Detect which cell encompasses the target text, then output its (x, y) center coordinate. 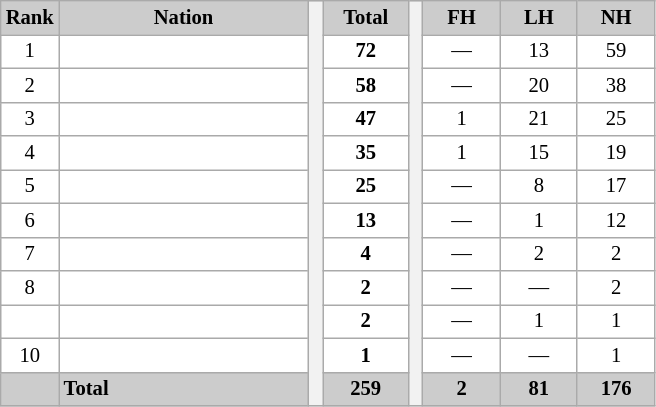
35 (366, 153)
17 (616, 186)
10 (30, 355)
81 (538, 389)
7 (30, 254)
5 (30, 186)
47 (366, 119)
38 (616, 85)
Rank (30, 17)
15 (538, 153)
59 (616, 51)
19 (616, 153)
176 (616, 389)
58 (366, 85)
72 (366, 51)
12 (616, 220)
6 (30, 220)
21 (538, 119)
259 (366, 389)
FH (462, 17)
LH (538, 17)
Nation (184, 17)
20 (538, 85)
3 (30, 119)
NH (616, 17)
